Return the [X, Y] coordinate for the center point of the cell that contains the specified text.  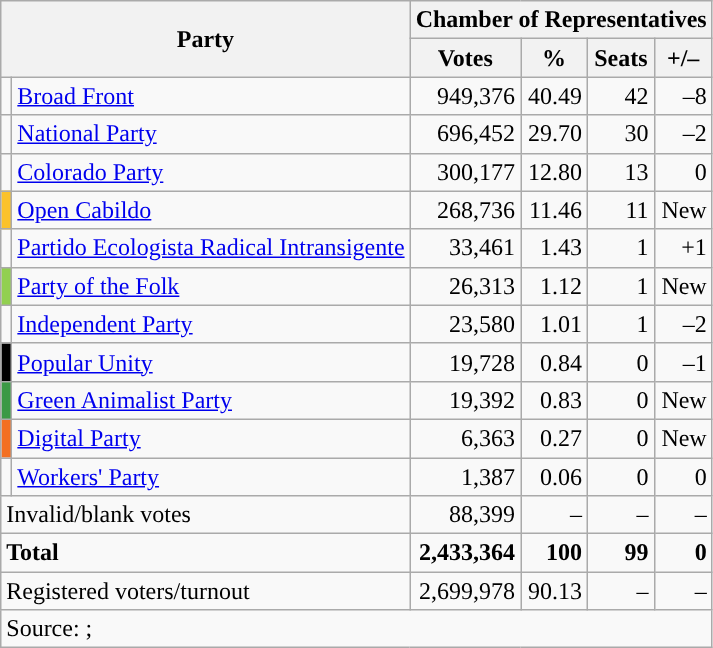
1.12 [554, 286]
–8 [683, 96]
0.27 [554, 438]
696,452 [465, 134]
Votes [465, 58]
11 [621, 210]
0.84 [554, 362]
Chamber of Representatives [561, 20]
Total [206, 553]
% [554, 58]
19,392 [465, 400]
88,399 [465, 515]
Invalid/blank votes [206, 515]
Workers' Party [211, 477]
1,387 [465, 477]
100 [554, 553]
0.06 [554, 477]
90.13 [554, 591]
+1 [683, 248]
13 [621, 172]
+/– [683, 58]
42 [621, 96]
National Party [211, 134]
Broad Front [211, 96]
Registered voters/turnout [206, 591]
Colorado Party [211, 172]
26,313 [465, 286]
300,177 [465, 172]
Source: ; [356, 629]
23,580 [465, 324]
11.46 [554, 210]
268,736 [465, 210]
0.83 [554, 400]
30 [621, 134]
Partido Ecologista Radical Intransigente [211, 248]
6,363 [465, 438]
Open Cabildo [211, 210]
33,461 [465, 248]
Party of the Folk [211, 286]
Seats [621, 58]
Green Animalist Party [211, 400]
99 [621, 553]
Popular Unity [211, 362]
19,728 [465, 362]
–1 [683, 362]
29.70 [554, 134]
949,376 [465, 96]
Digital Party [211, 438]
1.43 [554, 248]
Party [206, 39]
2,699,978 [465, 591]
40.49 [554, 96]
12.80 [554, 172]
1.01 [554, 324]
2,433,364 [465, 553]
Independent Party [211, 324]
